Extract the (X, Y) coordinate from the center of the cell holding the provided text.  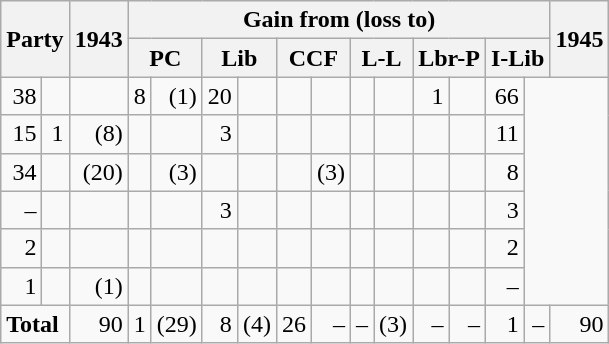
38 (22, 96)
(29) (176, 324)
20 (220, 96)
34 (22, 172)
Gain from (loss to) (339, 20)
L-L (382, 58)
1943 (98, 39)
(20) (98, 172)
PC (165, 58)
(4) (256, 324)
I-Lib (517, 58)
66 (504, 96)
11 (504, 134)
15 (22, 134)
Lib (239, 58)
CCF (313, 58)
1945 (580, 39)
26 (294, 324)
Party (35, 39)
Lbr-P (450, 58)
Total (35, 324)
(8) (98, 134)
